Determine the (X, Y) coordinate at the center of the cell enclosing the given text.  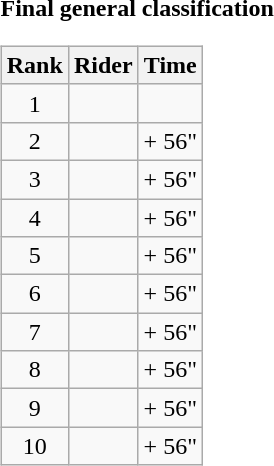
2 (34, 141)
3 (34, 179)
10 (34, 446)
Rider (103, 65)
Rank (34, 65)
9 (34, 408)
5 (34, 256)
Time (170, 65)
8 (34, 370)
6 (34, 294)
7 (34, 332)
1 (34, 103)
4 (34, 217)
